Determine the [x, y] coordinate at the center of the cell enclosing the given text.  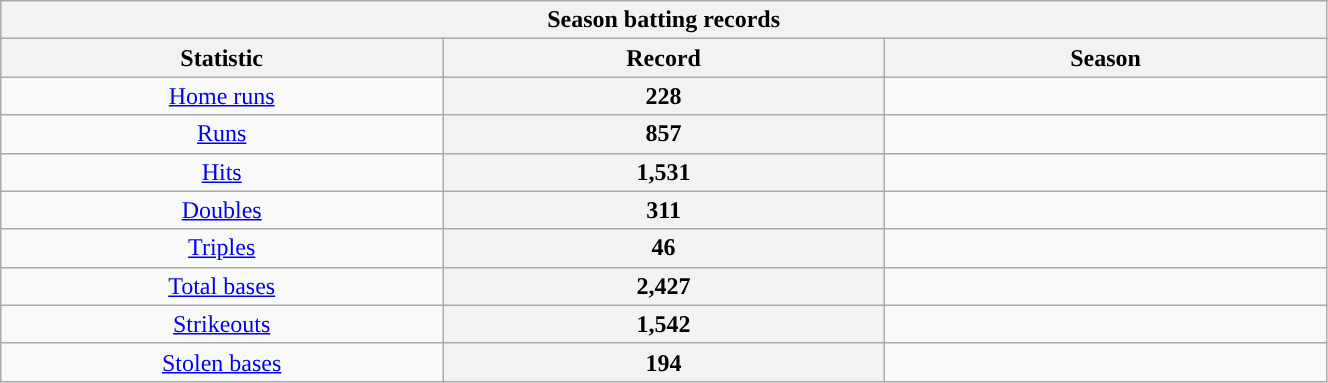
228 [664, 96]
46 [664, 248]
Season [1106, 58]
Hits [222, 172]
1,531 [664, 172]
2,427 [664, 286]
Stolen bases [222, 362]
194 [664, 362]
Strikeouts [222, 324]
311 [664, 210]
857 [664, 134]
1,542 [664, 324]
Record [664, 58]
Season batting records [664, 20]
Home runs [222, 96]
Triples [222, 248]
Runs [222, 134]
Total bases [222, 286]
Doubles [222, 210]
Statistic [222, 58]
